For the text-containing cell, return its midpoint in [x, y] coordinate format. 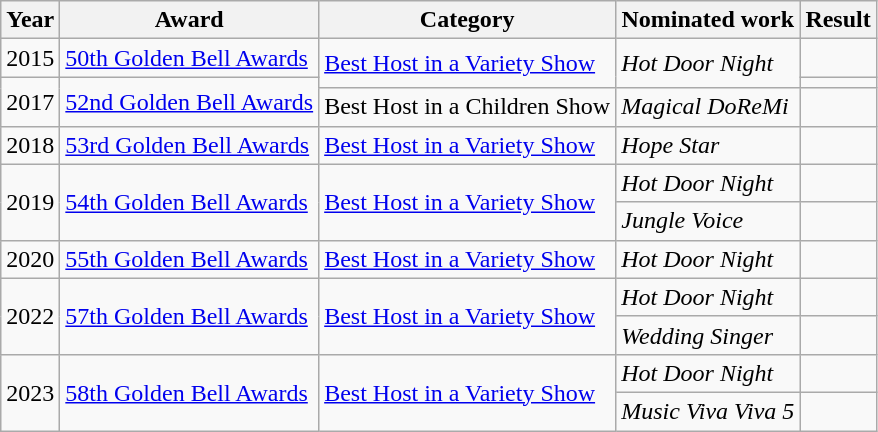
2020 [30, 259]
Hope Star [708, 145]
Magical DoReMi [708, 107]
55th Golden Bell Awards [190, 259]
2023 [30, 392]
Year [30, 20]
53rd Golden Bell Awards [190, 145]
52nd Golden Bell Awards [190, 102]
Best Host in a Children Show [468, 107]
Nominated work [708, 20]
Category [468, 20]
54th Golden Bell Awards [190, 202]
2019 [30, 202]
50th Golden Bell Awards [190, 58]
2015 [30, 58]
2018 [30, 145]
58th Golden Bell Awards [190, 392]
57th Golden Bell Awards [190, 316]
Wedding Singer [708, 335]
Jungle Voice [708, 221]
2022 [30, 316]
Music Viva Viva 5 [708, 411]
Result [838, 20]
2017 [30, 102]
Award [190, 20]
